From the cell containing the given text, extract its center point as (X, Y) coordinate. 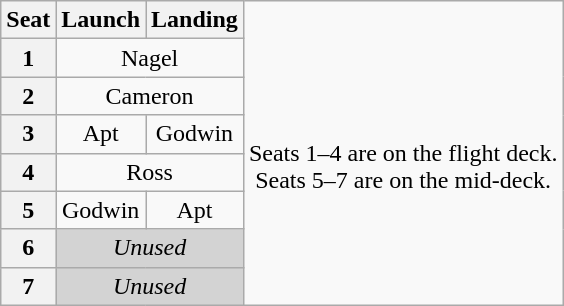
5 (28, 210)
6 (28, 248)
7 (28, 286)
4 (28, 172)
Landing (195, 20)
1 (28, 58)
Nagel (150, 58)
Seats 1–4 are on the flight deck.Seats 5–7 are on the mid-deck. (403, 153)
3 (28, 134)
2 (28, 96)
Seat (28, 20)
Cameron (150, 96)
Launch (101, 20)
Ross (150, 172)
